Locate the cell with the specified text and output its (x, y) center coordinate. 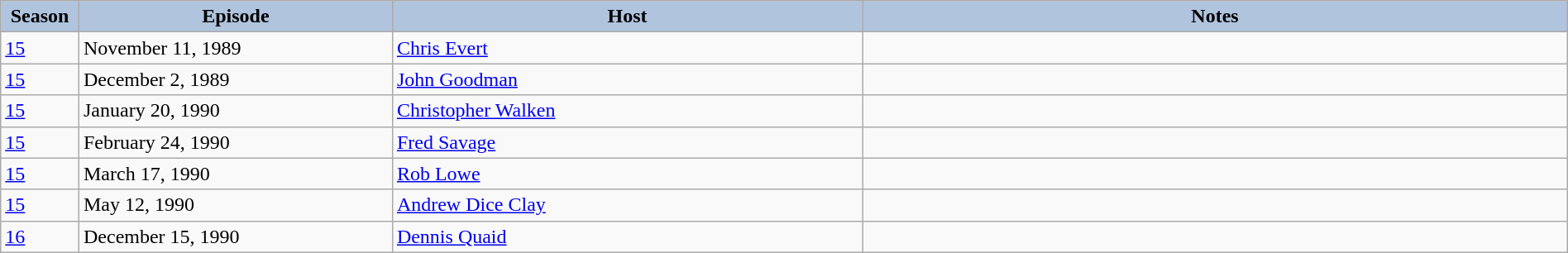
Episode (235, 17)
Notes (1216, 17)
Chris Evert (627, 48)
Christopher Walken (627, 111)
December 15, 1990 (235, 236)
16 (40, 236)
Andrew Dice Clay (627, 205)
March 17, 1990 (235, 174)
Host (627, 17)
Dennis Quaid (627, 236)
Rob Lowe (627, 174)
May 12, 1990 (235, 205)
February 24, 1990 (235, 142)
December 2, 1989 (235, 79)
November 11, 1989 (235, 48)
January 20, 1990 (235, 111)
Season (40, 17)
Fred Savage (627, 142)
John Goodman (627, 79)
